Extract the [X, Y] coordinate from the center of the cell holding the provided text.  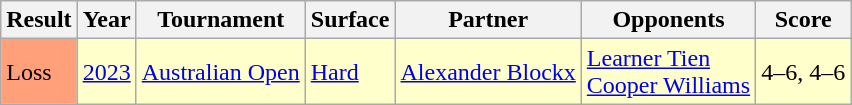
Surface [350, 20]
Result [39, 20]
Tournament [220, 20]
Score [804, 20]
Australian Open [220, 72]
Learner Tien Cooper Williams [668, 72]
Partner [488, 20]
4–6, 4–6 [804, 72]
Alexander Blockx [488, 72]
Opponents [668, 20]
2023 [106, 72]
Year [106, 20]
Hard [350, 72]
Loss [39, 72]
